Pinpoint the cell where the given text exists, returning its [X, Y] midpoint coordinate. 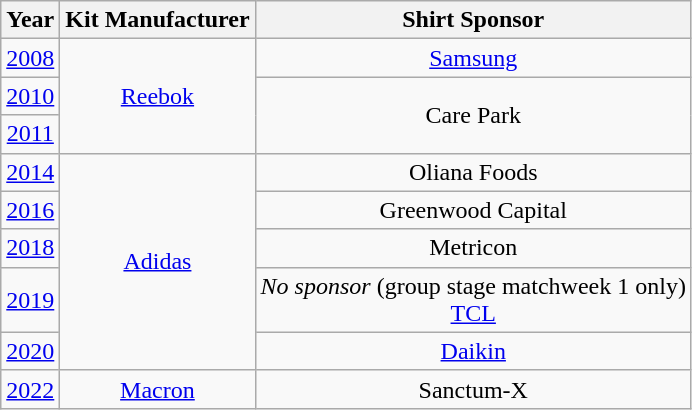
2008 [30, 58]
Reebok [158, 96]
2019 [30, 300]
Adidas [158, 262]
2014 [30, 172]
Samsung [473, 58]
2022 [30, 389]
Greenwood Capital [473, 210]
Oliana Foods [473, 172]
2016 [30, 210]
Care Park [473, 115]
Macron [158, 389]
No sponsor (group stage matchweek 1 only)TCL [473, 300]
Metricon [473, 248]
2018 [30, 248]
2020 [30, 351]
Shirt Sponsor [473, 20]
Year [30, 20]
2011 [30, 134]
Sanctum-X [473, 389]
Daikin [473, 351]
Kit Manufacturer [158, 20]
2010 [30, 96]
